Return (X, Y) of the center of cell containing provided text 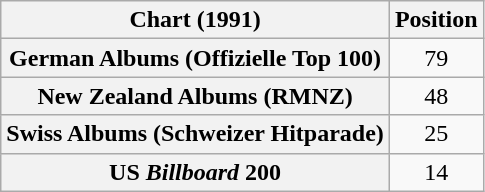
US Billboard 200 (196, 172)
25 (436, 134)
14 (436, 172)
Swiss Albums (Schweizer Hitparade) (196, 134)
79 (436, 58)
German Albums (Offizielle Top 100) (196, 58)
48 (436, 96)
Position (436, 20)
Chart (1991) (196, 20)
New Zealand Albums (RMNZ) (196, 96)
